Pinpoint the cell where the given text exists, returning its (X, Y) midpoint coordinate. 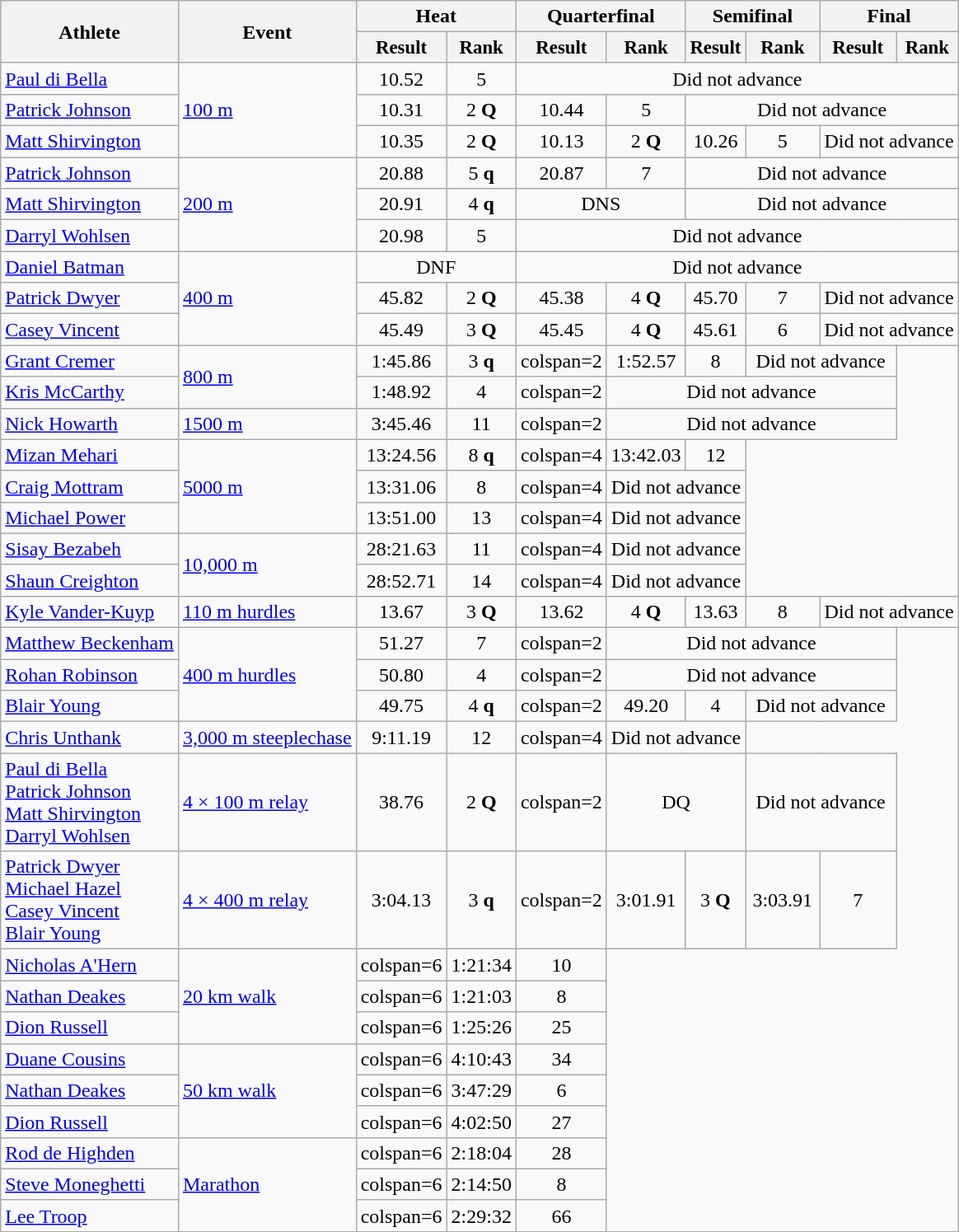
45.70 (715, 298)
10 (561, 965)
Patrick DwyerMichael HazelCasey VincentBlair Young (90, 900)
13 (481, 518)
13.63 (715, 611)
Final (889, 16)
5000 m (267, 486)
49.75 (401, 706)
9:11.19 (401, 738)
3:45.46 (401, 424)
Craig Mottram (90, 486)
28:52.71 (401, 580)
3:01.91 (646, 900)
1:48.92 (401, 392)
27 (561, 1122)
13.67 (401, 611)
Steve Moneghetti (90, 1184)
4:02:50 (481, 1122)
10.31 (401, 110)
Event (267, 32)
Mizan Mehari (90, 455)
Casey Vincent (90, 330)
13:24.56 (401, 455)
49.20 (646, 706)
51.27 (401, 644)
Michael Power (90, 518)
28 (561, 1153)
Sisay Bezabeh (90, 549)
10.26 (715, 142)
Duane Cousins (90, 1059)
Paul di Bella (90, 78)
100 m (267, 110)
Lee Troop (90, 1216)
3:04.13 (401, 900)
10.35 (401, 142)
10,000 m (267, 564)
14 (481, 580)
DQ (676, 803)
3:03.91 (783, 900)
2:18:04 (481, 1153)
200 m (267, 204)
110 m hurdles (267, 611)
Nicholas A'Hern (90, 965)
8 q (481, 455)
20 km walk (267, 996)
20.91 (401, 204)
Marathon (267, 1184)
1:45.86 (401, 361)
Rod de Highden (90, 1153)
Shaun Creighton (90, 580)
400 m (267, 298)
38.76 (401, 803)
10.52 (401, 78)
13:31.06 (401, 486)
Kris McCarthy (90, 392)
4 × 100 m relay (267, 803)
2:29:32 (481, 1216)
45.82 (401, 298)
Heat (436, 16)
Paul di BellaPatrick JohnsonMatt ShirvingtonDarryl Wohlsen (90, 803)
4 × 400 m relay (267, 900)
50 km walk (267, 1090)
20.98 (401, 236)
Nick Howarth (90, 424)
4:10:43 (481, 1059)
800 m (267, 377)
45.49 (401, 330)
13.62 (561, 611)
3:47:29 (481, 1090)
Patrick Dwyer (90, 298)
400 m hurdles (267, 675)
20.87 (561, 173)
25 (561, 1028)
50.80 (401, 675)
Semifinal (753, 16)
20.88 (401, 173)
10.44 (561, 110)
1:21:03 (481, 996)
5 q (481, 173)
45.45 (561, 330)
Kyle Vander-Kuyp (90, 611)
DNF (436, 267)
1:52.57 (646, 361)
Blair Young (90, 706)
13:51.00 (401, 518)
45.38 (561, 298)
10.13 (561, 142)
Quarterfinal (601, 16)
Grant Cremer (90, 361)
Matthew Beckenham (90, 644)
34 (561, 1059)
3,000 m steeplechase (267, 738)
13:42.03 (646, 455)
28:21.63 (401, 549)
45.61 (715, 330)
Daniel Batman (90, 267)
1:25:26 (481, 1028)
Darryl Wohlsen (90, 236)
Athlete (90, 32)
1:21:34 (481, 965)
Rohan Robinson (90, 675)
2:14:50 (481, 1184)
DNS (601, 204)
66 (561, 1216)
Chris Unthank (90, 738)
1500 m (267, 424)
